Search for the cell housing the specified text and yield its (x, y) center coordinate. 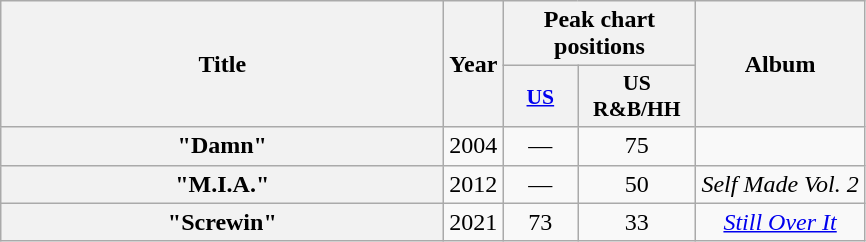
Year (474, 64)
75 (637, 146)
2012 (474, 184)
50 (637, 184)
"M.I.A." (222, 184)
33 (637, 222)
Still Over It (780, 222)
Title (222, 64)
"Screwin" (222, 222)
2021 (474, 222)
Self Made Vol. 2 (780, 184)
73 (540, 222)
Album (780, 64)
USR&B/HH (637, 96)
2004 (474, 146)
US (540, 96)
Peak chart positions (600, 34)
"Damn" (222, 146)
